Return the (X, Y) coordinate for the center point of the cell that contains the specified text.  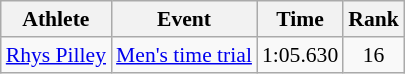
1:05.630 (300, 55)
Rank (374, 19)
Athlete (56, 19)
16 (374, 55)
Men's time trial (184, 55)
Rhys Pilley (56, 55)
Event (184, 19)
Time (300, 19)
